From the cell containing the given text, extract its center point as (X, Y) coordinate. 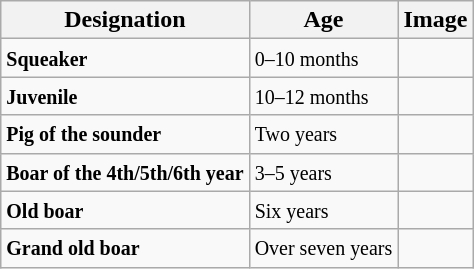
Designation (125, 20)
Boar of the 4th/5th/6th year (125, 172)
Age (324, 20)
Six years (324, 210)
Juvenile (125, 96)
3–5 years (324, 172)
0–10 months (324, 58)
Grand old boar (125, 248)
Two years (324, 134)
10–12 months (324, 96)
Over seven years (324, 248)
Old boar (125, 210)
Squeaker (125, 58)
Image (436, 20)
Pig of the sounder (125, 134)
